Detect which cell encompasses the target text, then output its (x, y) center coordinate. 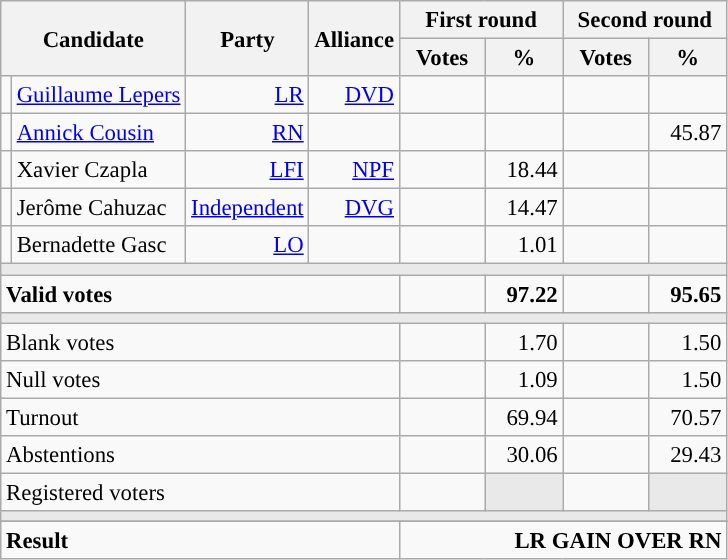
95.65 (688, 294)
Xavier Czapla (98, 170)
RN (248, 133)
29.43 (688, 455)
Bernadette Gasc (98, 245)
Turnout (200, 417)
Candidate (94, 38)
Jerôme Cahuzac (98, 208)
14.47 (524, 208)
97.22 (524, 294)
Annick Cousin (98, 133)
Guillaume Lepers (98, 95)
Abstentions (200, 455)
DVG (354, 208)
DVD (354, 95)
1.70 (524, 342)
Null votes (200, 379)
Registered voters (200, 492)
LO (248, 245)
18.44 (524, 170)
Result (200, 540)
First round (481, 20)
Party (248, 38)
LFI (248, 170)
LR GAIN OVER RN (562, 540)
69.94 (524, 417)
1.01 (524, 245)
Independent (248, 208)
45.87 (688, 133)
30.06 (524, 455)
Alliance (354, 38)
Second round (645, 20)
Valid votes (200, 294)
1.09 (524, 379)
NPF (354, 170)
70.57 (688, 417)
LR (248, 95)
Blank votes (200, 342)
